Return the (X, Y) coordinate for the center point of the cell that contains the specified text.  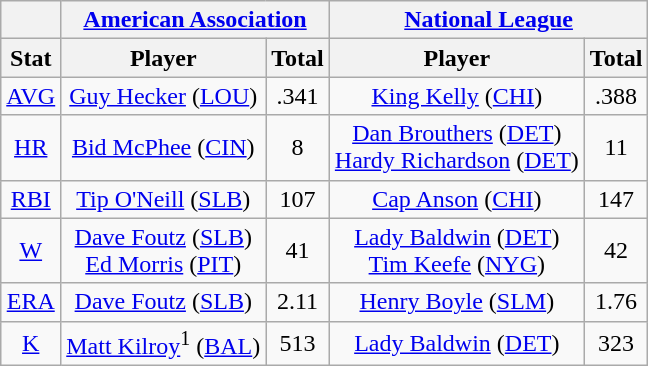
Henry Boyle (SLM) (456, 302)
107 (298, 199)
42 (616, 250)
1.76 (616, 302)
AVG (31, 96)
8 (298, 148)
41 (298, 250)
RBI (31, 199)
K (31, 344)
Matt Kilroy1 (BAL) (164, 344)
Lady Baldwin (DET) (456, 344)
Dave Foutz (SLB) (164, 302)
HR (31, 148)
Guy Hecker (LOU) (164, 96)
2.11 (298, 302)
Dan Brouthers (DET)Hardy Richardson (DET) (456, 148)
W (31, 250)
American Association (196, 20)
147 (616, 199)
.388 (616, 96)
National League (488, 20)
Stat (31, 58)
ERA (31, 302)
11 (616, 148)
Lady Baldwin (DET)Tim Keefe (NYG) (456, 250)
513 (298, 344)
.341 (298, 96)
323 (616, 344)
Cap Anson (CHI) (456, 199)
Tip O'Neill (SLB) (164, 199)
Dave Foutz (SLB)Ed Morris (PIT) (164, 250)
Bid McPhee (CIN) (164, 148)
King Kelly (CHI) (456, 96)
